Search for the cell housing the specified text and yield its [X, Y] center coordinate. 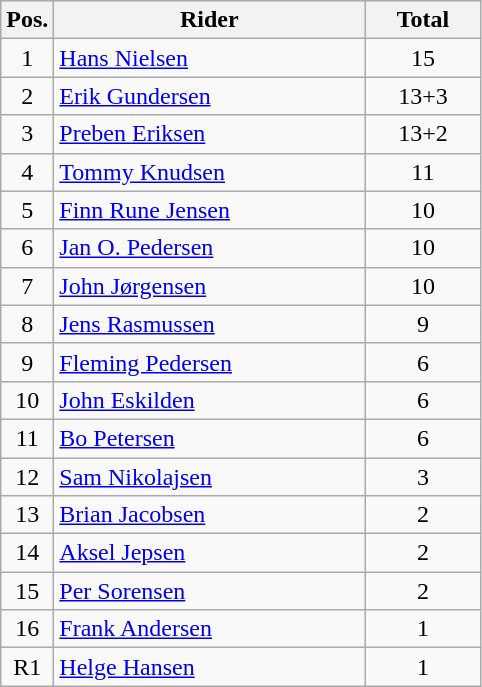
Tommy Knudsen [210, 172]
John Eskilden [210, 400]
Finn Rune Jensen [210, 210]
5 [28, 210]
13+2 [423, 134]
Hans Nielsen [210, 58]
Pos. [28, 20]
4 [28, 172]
Frank Andersen [210, 629]
Preben Eriksen [210, 134]
Erik Gundersen [210, 96]
Aksel Jepsen [210, 553]
Total [423, 20]
R1 [28, 667]
13+3 [423, 96]
13 [28, 515]
8 [28, 324]
7 [28, 286]
Jan O. Pedersen [210, 248]
Bo Petersen [210, 438]
John Jørgensen [210, 286]
Helge Hansen [210, 667]
14 [28, 553]
Sam Nikolajsen [210, 477]
12 [28, 477]
Jens Rasmussen [210, 324]
16 [28, 629]
Brian Jacobsen [210, 515]
Per Sorensen [210, 591]
Fleming Pedersen [210, 362]
Rider [210, 20]
